Find where the given text appears and provide that cell's center as (x, y) coordinate. 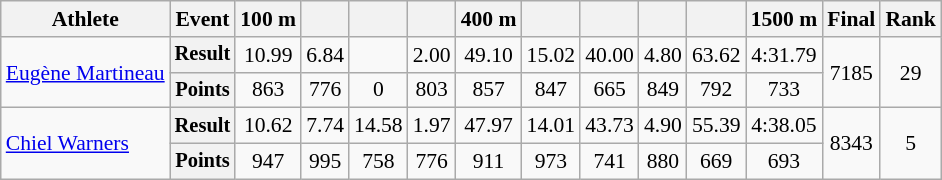
849 (663, 90)
7185 (851, 72)
1.97 (432, 126)
0 (378, 90)
10.99 (268, 55)
43.73 (610, 126)
Event (203, 19)
733 (784, 90)
947 (268, 162)
14.58 (378, 126)
803 (432, 90)
Rank (910, 19)
400 m (489, 19)
5 (910, 144)
29 (910, 72)
Eugène Martineau (86, 72)
14.01 (552, 126)
6.84 (325, 55)
792 (716, 90)
758 (378, 162)
911 (489, 162)
665 (610, 90)
Athlete (86, 19)
4.80 (663, 55)
995 (325, 162)
10.62 (268, 126)
1500 m (784, 19)
847 (552, 90)
973 (552, 162)
693 (784, 162)
49.10 (489, 55)
7.74 (325, 126)
15.02 (552, 55)
857 (489, 90)
100 m (268, 19)
4:31.79 (784, 55)
Final (851, 19)
63.62 (716, 55)
40.00 (610, 55)
863 (268, 90)
Chiel Warners (86, 144)
741 (610, 162)
2.00 (432, 55)
4.90 (663, 126)
55.39 (716, 126)
8343 (851, 144)
47.97 (489, 126)
880 (663, 162)
669 (716, 162)
4:38.05 (784, 126)
